Capture the cell that displays the provided text and extract its (x, y) central coordinate. 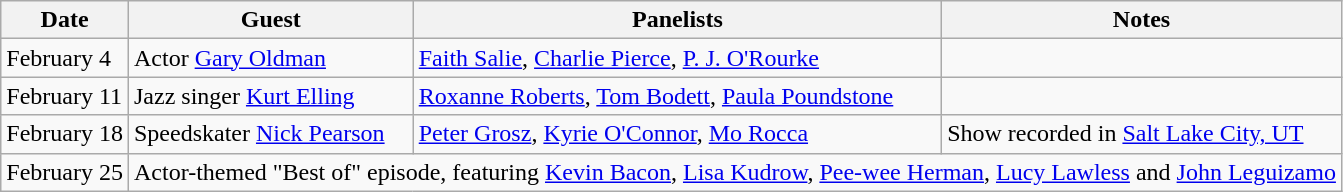
February 11 (65, 96)
Notes (1142, 20)
Speedskater Nick Pearson (270, 134)
Jazz singer Kurt Elling (270, 96)
February 18 (65, 134)
February 4 (65, 58)
Panelists (677, 20)
Roxanne Roberts, Tom Bodett, Paula Poundstone (677, 96)
Faith Salie, Charlie Pierce, P. J. O'Rourke (677, 58)
Show recorded in Salt Lake City, UT (1142, 134)
Date (65, 20)
Actor-themed "Best of" episode, featuring Kevin Bacon, Lisa Kudrow, Pee-wee Herman, Lucy Lawless and John Leguizamo (734, 172)
February 25 (65, 172)
Guest (270, 20)
Peter Grosz, Kyrie O'Connor, Mo Rocca (677, 134)
Actor Gary Oldman (270, 58)
